Identify which cell holds the provided text, then report its [X, Y] central coordinate. 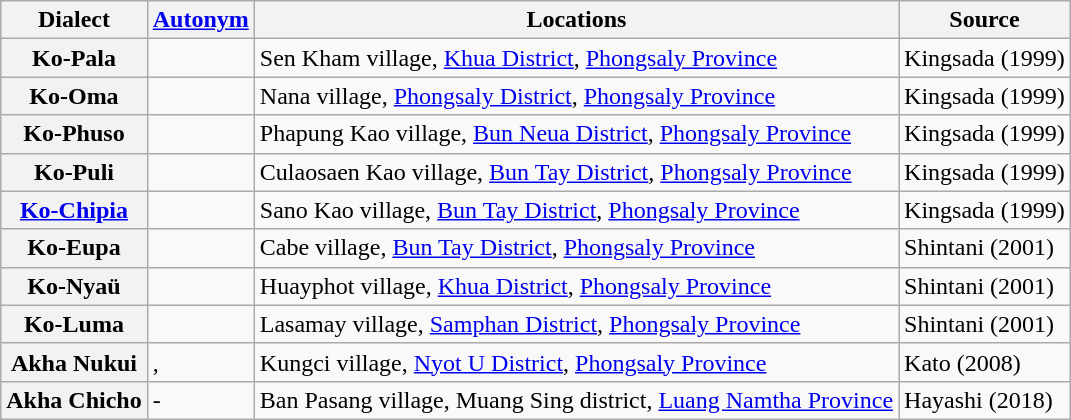
Ko-Pala [74, 58]
Sen Kham village, Khua District, Phongsaly Province [576, 58]
Phapung Kao village, Bun Neua District, Phongsaly Province [576, 134]
Ko-Eupa [74, 248]
Huayphot village, Khua District, Phongsaly Province [576, 286]
Ko-Puli [74, 172]
, [200, 362]
Dialect [74, 20]
Kato (2008) [985, 362]
Ko-Oma [74, 96]
Akha Nukui [74, 362]
Locations [576, 20]
Lasamay village, Samphan District, Phongsaly Province [576, 324]
Cabe village, Bun Tay District, Phongsaly Province [576, 248]
Autonym [200, 20]
Ko-Luma [74, 324]
Ko-Nyaü [74, 286]
Ban Pasang village, Muang Sing district, Luang Namtha Province [576, 400]
Nana village, Phongsaly District, Phongsaly Province [576, 96]
Kungci village, Nyot U District, Phongsaly Province [576, 362]
Akha Chicho [74, 400]
Source [985, 20]
Ko-Chipia [74, 210]
Sano Kao village, Bun Tay District, Phongsaly Province [576, 210]
Culaosaen Kao village, Bun Tay District, Phongsaly Province [576, 172]
Ko-Phuso [74, 134]
Hayashi (2018) [985, 400]
- [200, 400]
